Locate the cell with the specified text and output its (x, y) center coordinate. 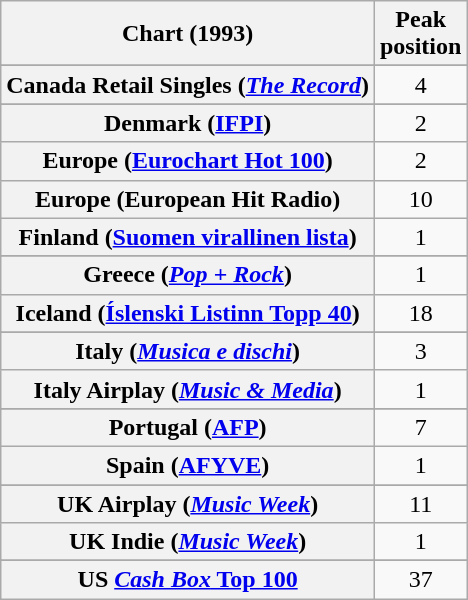
Europe (European Hit Radio) (188, 199)
Europe (Eurochart Hot 100) (188, 161)
Italy (Musica e dischi) (188, 351)
US Cash Box Top 100 (188, 580)
Denmark (IFPI) (188, 123)
Greece (Pop + Rock) (188, 275)
37 (420, 580)
Spain (AFYVE) (188, 465)
10 (420, 199)
3 (420, 351)
UK Indie (Music Week) (188, 542)
Chart (1993) (188, 34)
Finland (Suomen virallinen lista) (188, 237)
4 (420, 85)
18 (420, 313)
7 (420, 427)
11 (420, 503)
Italy Airplay (Music & Media) (188, 389)
Canada Retail Singles (The Record) (188, 85)
Iceland (Íslenski Listinn Topp 40) (188, 313)
UK Airplay (Music Week) (188, 503)
Peakposition (420, 34)
Portugal (AFP) (188, 427)
